Extract the (X, Y) coordinate from the center of the cell holding the provided text.  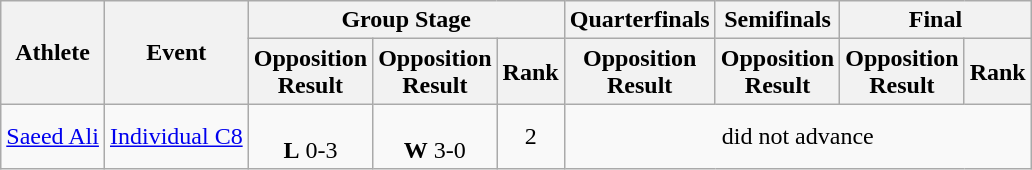
Quarterfinals (640, 20)
Athlete (53, 52)
Event (176, 52)
Individual C8 (176, 136)
Final (936, 20)
2 (530, 136)
L 0-3 (310, 136)
did not advance (798, 136)
Semifinals (777, 20)
Group Stage (406, 20)
Saeed Ali (53, 136)
W 3-0 (435, 136)
